Search for the cell housing the specified text and yield its [X, Y] center coordinate. 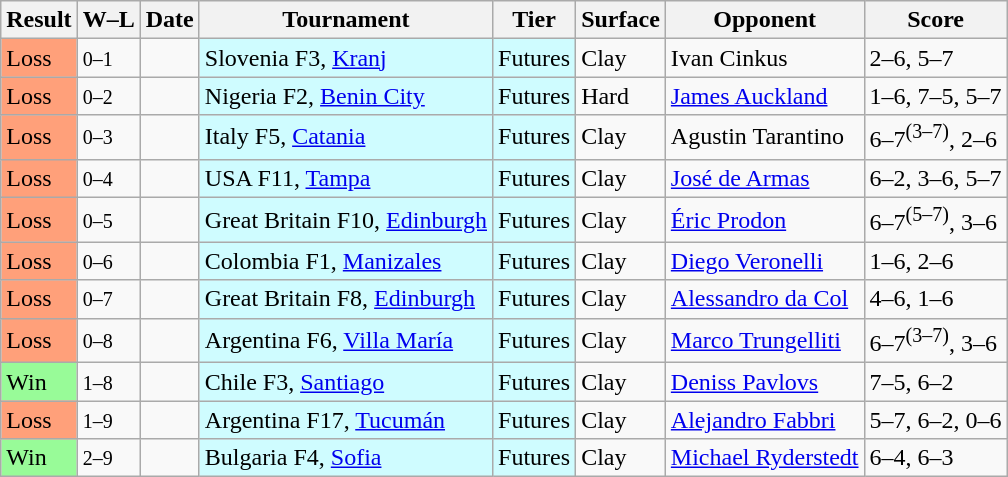
6–2, 3–6, 5–7 [936, 178]
6–7(3–7), 3–6 [936, 340]
W–L [108, 20]
Argentina F6, Villa María [346, 340]
Marco Trungelliti [764, 340]
Date [170, 20]
0–7 [108, 299]
0–8 [108, 340]
USA F11, Tampa [346, 178]
Colombia F1, Manizales [346, 261]
Éric Prodon [764, 220]
2–9 [108, 458]
0–5 [108, 220]
Opponent [764, 20]
0–3 [108, 138]
Bulgaria F4, Sofia [346, 458]
James Auckland [764, 96]
Result [39, 20]
Argentina F17, Tucumán [346, 420]
Score [936, 20]
Nigeria F2, Benin City [346, 96]
0–4 [108, 178]
Agustin Tarantino [764, 138]
Hard [621, 96]
Tournament [346, 20]
6–7(5–7), 3–6 [936, 220]
Ivan Cinkus [764, 58]
1–8 [108, 382]
1–6, 2–6 [936, 261]
Great Britain F10, Edinburgh [346, 220]
Surface [621, 20]
0–6 [108, 261]
6–4, 6–3 [936, 458]
Diego Veronelli [764, 261]
Alejandro Fabbri [764, 420]
7–5, 6–2 [936, 382]
Slovenia F3, Kranj [346, 58]
José de Armas [764, 178]
2–6, 5–7 [936, 58]
Michael Ryderstedt [764, 458]
Deniss Pavlovs [764, 382]
Chile F3, Santiago [346, 382]
4–6, 1–6 [936, 299]
Alessandro da Col [764, 299]
6–7(3–7), 2–6 [936, 138]
0–2 [108, 96]
Tier [534, 20]
0–1 [108, 58]
Italy F5, Catania [346, 138]
1–6, 7–5, 5–7 [936, 96]
5–7, 6–2, 0–6 [936, 420]
Great Britain F8, Edinburgh [346, 299]
1–9 [108, 420]
